Identify which cell holds the provided text, then report its (x, y) central coordinate. 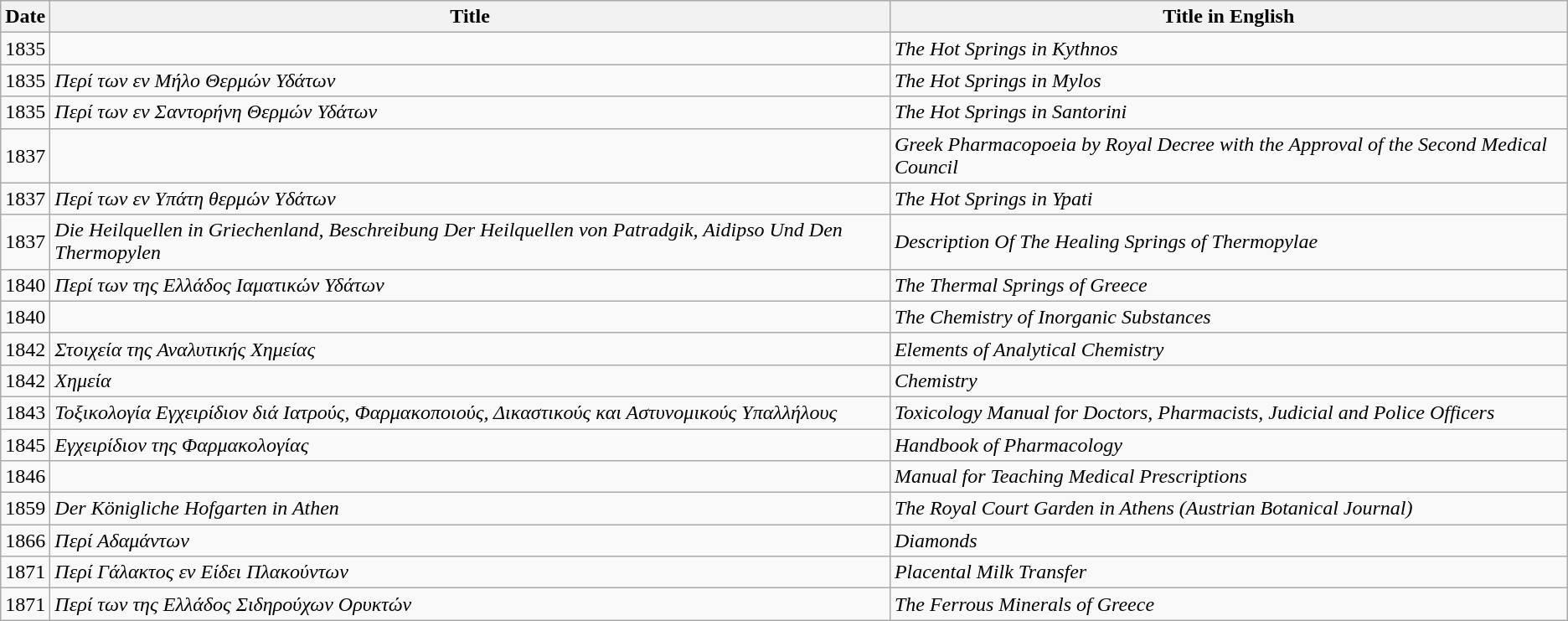
Diamonds (1228, 541)
Title (471, 17)
Περί των εν Μήλο Θερμών Υδάτων (471, 80)
Placental Milk Transfer (1228, 572)
Date (25, 17)
Περί Γάλακτος εν Είδει Πλακούντων (471, 572)
The Hot Springs in Kythnos (1228, 49)
1843 (25, 412)
The Hot Springs in Mylos (1228, 80)
The Chemistry of Inorganic Substances (1228, 317)
Description Of The Healing Springs of Thermopylae (1228, 241)
Στοιχεία της Αναλυτικής Χημείας (471, 349)
The Hot Springs in Ypati (1228, 199)
Toxicology Manual for Doctors, Pharmacists, Judicial and Police Officers (1228, 412)
Χημεία (471, 380)
The Thermal Springs of Greece (1228, 285)
Περί Αδαμάντων (471, 541)
1845 (25, 445)
The Royal Court Garden in Athens (Austrian Botanical Journal) (1228, 509)
Περί των εν Υπάτη θερμών Yδάτων (471, 199)
Chemistry (1228, 380)
The Ferrous Minerals of Greece (1228, 604)
Handbook of Pharmacology (1228, 445)
1846 (25, 477)
1866 (25, 541)
Περί των της Ελλάδος Σιδηρούχων Ορυκτών (471, 604)
Die Heilquellen in Griechenland, Beschreibung Der Heilquellen von Patradgik, Aidipso Und Den Thermopylen (471, 241)
Elements of Analytical Chemistry (1228, 349)
Greek Pharmacopoeia by Royal Decree with the Αpproval of the Second Medical Council (1228, 156)
The Hot Springs in Santorini (1228, 112)
Der Königliche Hofgarten in Athen (471, 509)
Εγχειρίδιον της Φαρμακολογίας (471, 445)
Περί των της Ελλάδος Ιαματικών Υδάτων (471, 285)
Περί των εν Σαντορήνη Θερμών Υδάτων (471, 112)
Manual for Teaching Medical Prescriptions (1228, 477)
1859 (25, 509)
Title in English (1228, 17)
Τοξικολογία Εγχειρίδιον διά Ιατρούς, Φαρμακοποιούς, Δικαστικούς και Αστυνομικούς Υπαλλήλους (471, 412)
